Detect which cell encompasses the target text, then output its (x, y) center coordinate. 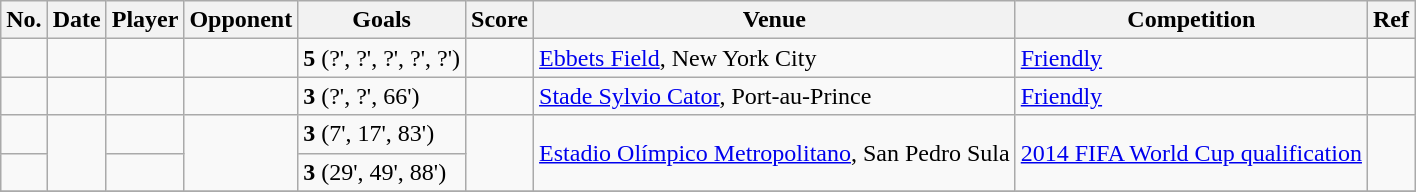
No. (24, 20)
Opponent (241, 20)
Goals (382, 20)
Stade Sylvio Cator, Port-au-Prince (775, 96)
Player (145, 20)
Ebbets Field, New York City (775, 58)
Competition (1191, 20)
Ref (1390, 20)
Date (76, 20)
Venue (775, 20)
3 (7', 17', 83') (382, 134)
3 (29', 49', 88') (382, 172)
Estadio Olímpico Metropolitano, San Pedro Sula (775, 153)
2014 FIFA World Cup qualification (1191, 153)
Score (500, 20)
3 (?', ?', 66') (382, 96)
5 (?', ?', ?', ?', ?') (382, 58)
